Output the [x, y] coordinate of the center of the cell containing the given text.  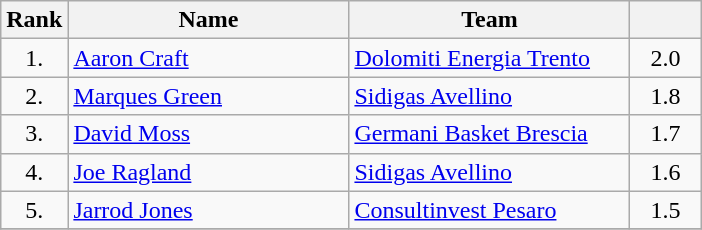
2. [34, 96]
1.6 [666, 172]
1.7 [666, 134]
Aaron Craft [208, 58]
3. [34, 134]
Rank [34, 20]
Name [208, 20]
2.0 [666, 58]
Jarrod Jones [208, 210]
1.8 [666, 96]
Dolomiti Energia Trento [490, 58]
Marques Green [208, 96]
4. [34, 172]
1.5 [666, 210]
1. [34, 58]
5. [34, 210]
David Moss [208, 134]
Germani Basket Brescia [490, 134]
Joe Ragland [208, 172]
Team [490, 20]
Consultinvest Pesaro [490, 210]
